Capture the cell that displays the provided text and extract its (X, Y) central coordinate. 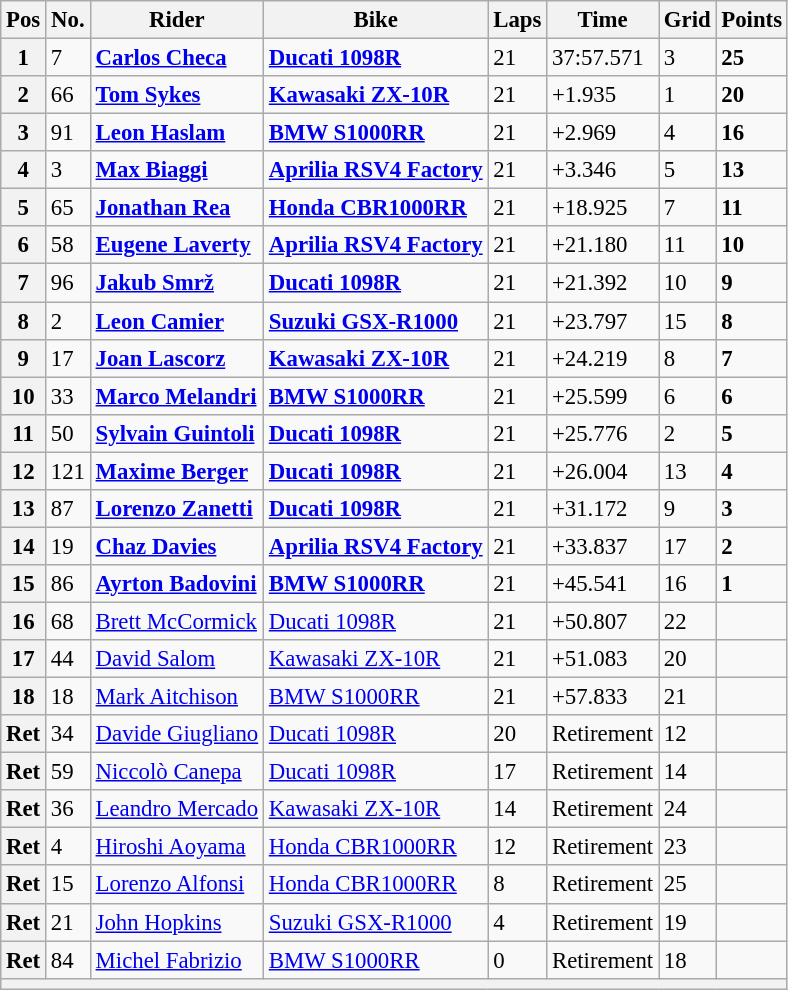
+21.180 (603, 245)
Laps (518, 20)
Carlos Checa (176, 58)
Mark Aitchison (176, 697)
Jakub Smrž (176, 283)
Bike (375, 20)
Brett McCormick (176, 621)
Joan Lascorz (176, 358)
44 (68, 659)
No. (68, 20)
Lorenzo Alfonsi (176, 885)
36 (68, 809)
37:57.571 (603, 58)
96 (68, 283)
+23.797 (603, 321)
86 (68, 584)
+18.925 (603, 208)
Davide Giugliano (176, 734)
Lorenzo Zanetti (176, 509)
Ayrton Badovini (176, 584)
+3.346 (603, 170)
Time (603, 20)
+31.172 (603, 509)
+33.837 (603, 546)
+1.935 (603, 95)
+26.004 (603, 471)
+2.969 (603, 133)
91 (68, 133)
Leon Camier (176, 321)
34 (68, 734)
22 (686, 621)
Leandro Mercado (176, 809)
24 (686, 809)
68 (68, 621)
+57.833 (603, 697)
+21.392 (603, 283)
Tom Sykes (176, 95)
121 (68, 471)
John Hopkins (176, 922)
+25.776 (603, 433)
David Salom (176, 659)
59 (68, 772)
Niccolò Canepa (176, 772)
Rider (176, 20)
+50.807 (603, 621)
Sylvain Guintoli (176, 433)
Leon Haslam (176, 133)
Jonathan Rea (176, 208)
+24.219 (603, 358)
Eugene Laverty (176, 245)
Grid (686, 20)
Chaz Davies (176, 546)
+45.541 (603, 584)
84 (68, 960)
66 (68, 95)
Marco Melandri (176, 396)
23 (686, 847)
33 (68, 396)
50 (68, 433)
58 (68, 245)
Maxime Berger (176, 471)
Max Biaggi (176, 170)
+25.599 (603, 396)
65 (68, 208)
Michel Fabrizio (176, 960)
Points (752, 20)
Pos (24, 20)
0 (518, 960)
+51.083 (603, 659)
Hiroshi Aoyama (176, 847)
87 (68, 509)
